Extract the [x, y] coordinate from the center of the cell holding the provided text.  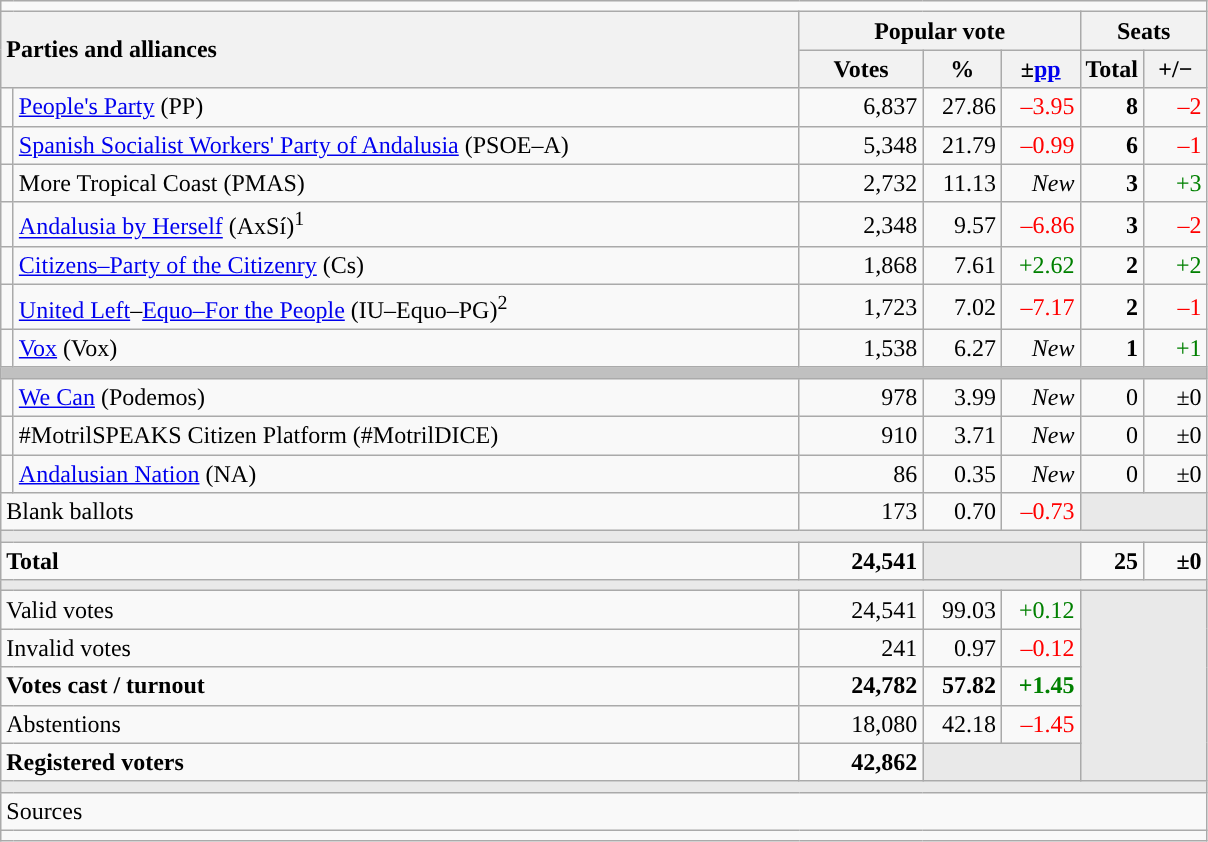
+1.45 [1040, 686]
86 [861, 474]
Andalusian Nation (NA) [406, 474]
9.57 [962, 224]
42.18 [962, 724]
Votes cast / turnout [400, 686]
1,868 [861, 266]
2,732 [861, 183]
Citizens–Party of the Citizenry (Cs) [406, 266]
6.27 [962, 348]
910 [861, 435]
Registered voters [400, 762]
3.71 [962, 435]
#MotrilSPEAKS Citizen Platform (#MotrilDICE) [406, 435]
24,782 [861, 686]
We Can (Podemos) [406, 397]
Blank ballots [400, 512]
+2.62 [1040, 266]
United Left–Equo–For the People (IU–Equo–PG)2 [406, 308]
+3 [1176, 183]
3.99 [962, 397]
+1 [1176, 348]
+0.12 [1040, 610]
+/− [1176, 69]
8 [1112, 107]
–6.86 [1040, 224]
+2 [1176, 266]
6 [1112, 145]
6,837 [861, 107]
7.61 [962, 266]
Abstentions [400, 724]
1 [1112, 348]
Sources [604, 811]
–1.45 [1040, 724]
–3.95 [1040, 107]
Popular vote [940, 31]
241 [861, 648]
More Tropical Coast (PMAS) [406, 183]
–0.12 [1040, 648]
Votes [861, 69]
42,862 [861, 762]
Vox (Vox) [406, 348]
Andalusia by Herself (AxSí)1 [406, 224]
–7.17 [1040, 308]
21.79 [962, 145]
1,723 [861, 308]
99.03 [962, 610]
–0.99 [1040, 145]
Valid votes [400, 610]
978 [861, 397]
27.86 [962, 107]
2,348 [861, 224]
±pp [1040, 69]
% [962, 69]
0.35 [962, 474]
Seats [1144, 31]
18,080 [861, 724]
5,348 [861, 145]
11.13 [962, 183]
0.97 [962, 648]
7.02 [962, 308]
–0.73 [1040, 512]
57.82 [962, 686]
173 [861, 512]
Spanish Socialist Workers' Party of Andalusia (PSOE–A) [406, 145]
1,538 [861, 348]
Invalid votes [400, 648]
Parties and alliances [400, 50]
25 [1112, 561]
0.70 [962, 512]
People's Party (PP) [406, 107]
